Determine the (X, Y) coordinate at the center of the cell enclosing the given text.  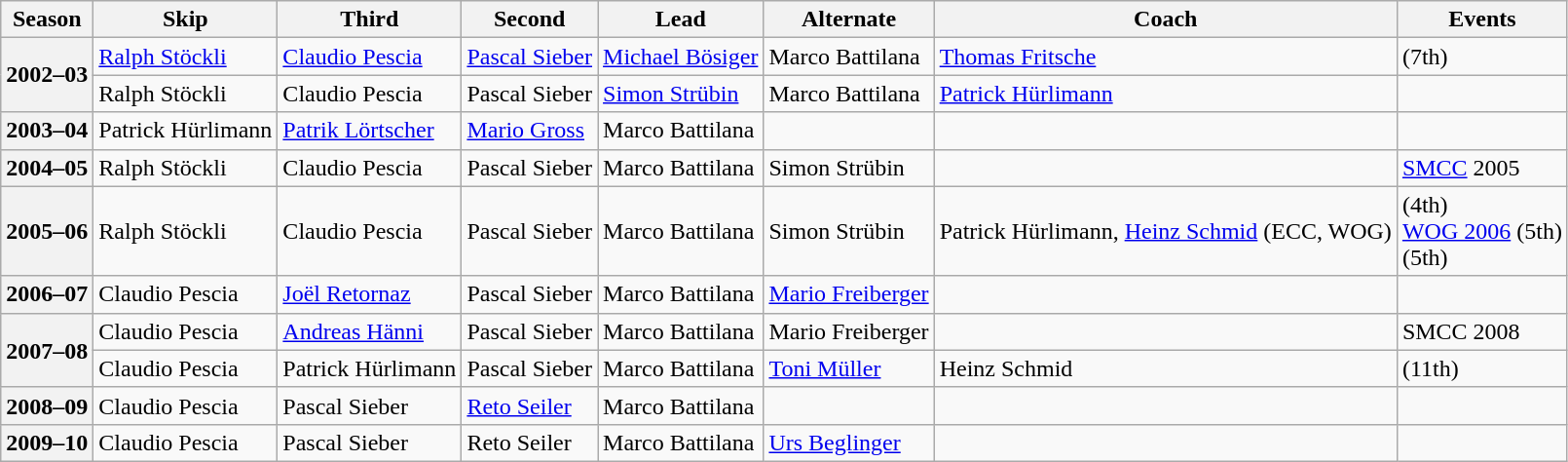
Joël Retornaz (370, 294)
Coach (1165, 19)
Toni Müller (849, 368)
2007–08 (47, 350)
2006–07 (47, 294)
Michael Bösiger (681, 57)
Third (370, 19)
2002–03 (47, 75)
2008–09 (47, 405)
2009–10 (47, 443)
Andreas Hänni (370, 331)
Alternate (849, 19)
Lead (681, 19)
2004–05 (47, 168)
SMCC 2008 (1482, 331)
Second (530, 19)
(7th) (1482, 57)
SMCC 2005 (1482, 168)
(11th) (1482, 368)
Heinz Schmid (1165, 368)
Season (47, 19)
(4th)WOG 2006 (5th) (5th) (1482, 231)
Patrick Hürlimann, Heinz Schmid (ECC, WOG) (1165, 231)
2003–04 (47, 131)
Mario Gross (530, 131)
Events (1482, 19)
Skip (185, 19)
Urs Beglinger (849, 443)
2005–06 (47, 231)
Patrik Lörtscher (370, 131)
Thomas Fritsche (1165, 57)
